Identify which cell holds the provided text, then report its [X, Y] central coordinate. 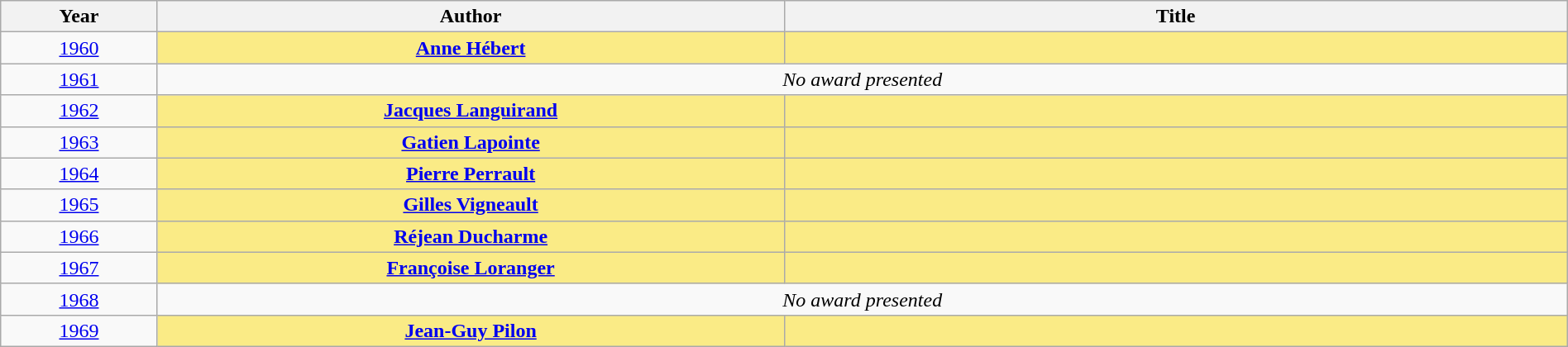
1969 [79, 330]
1963 [79, 142]
1960 [79, 48]
1966 [79, 236]
1967 [79, 268]
1964 [79, 173]
Gatien Lapointe [471, 142]
Pierre Perrault [471, 173]
Title [1176, 17]
Anne Hébert [471, 48]
Jacques Languirand [471, 111]
1965 [79, 205]
1968 [79, 299]
1962 [79, 111]
Gilles Vigneault [471, 205]
Year [79, 17]
Author [471, 17]
Jean-Guy Pilon [471, 330]
Françoise Loranger [471, 268]
1961 [79, 79]
Réjean Ducharme [471, 236]
